Locate the cell with the specified text and output its [x, y] center coordinate. 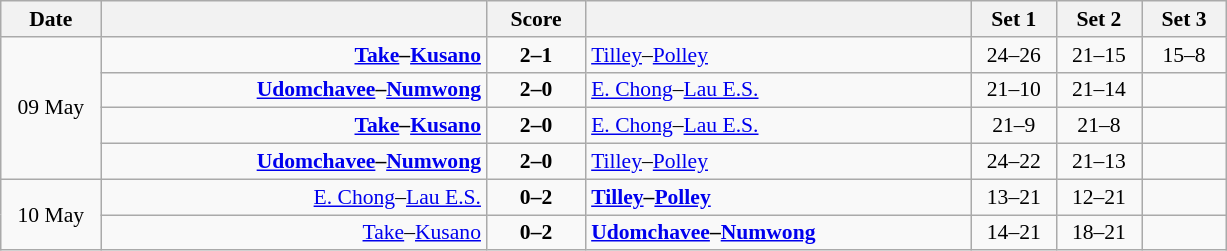
Set 1 [1014, 19]
21–13 [1098, 162]
21–9 [1014, 126]
18–21 [1098, 233]
24–22 [1014, 162]
09 May [51, 108]
Date [51, 19]
14–21 [1014, 233]
Score [536, 19]
Set 3 [1184, 19]
15–8 [1184, 55]
10 May [51, 214]
21–10 [1014, 90]
24–26 [1014, 55]
12–21 [1098, 197]
21–15 [1098, 55]
2–1 [536, 55]
13–21 [1014, 197]
Set 2 [1098, 19]
21–8 [1098, 126]
21–14 [1098, 90]
